Detect which cell encompasses the target text, then output its (X, Y) center coordinate. 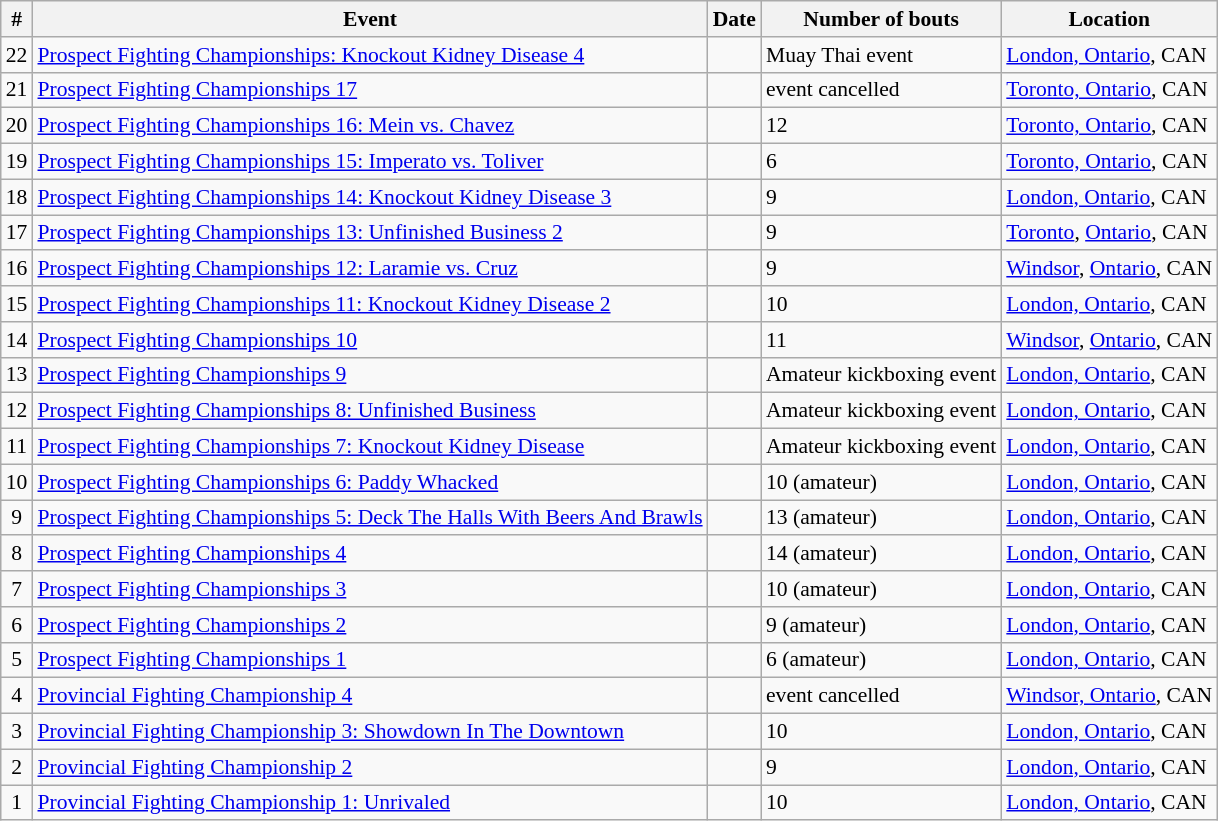
4 (17, 696)
Prospect Fighting Championships 4 (370, 554)
18 (17, 197)
Prospect Fighting Championships 15: Imperato vs. Toliver (370, 162)
8 (17, 554)
Number of bouts (881, 19)
2 (17, 767)
# (17, 19)
Prospect Fighting Championships 3 (370, 589)
Prospect Fighting Championships 6: Paddy Whacked (370, 482)
Prospect Fighting Championships 9 (370, 375)
21 (17, 90)
Prospect Fighting Championships 1 (370, 660)
15 (17, 304)
Prospect Fighting Championships 7: Knockout Kidney Disease (370, 447)
Provincial Fighting Championship 3: Showdown In The Downtown (370, 732)
Prospect Fighting Championships 11: Knockout Kidney Disease 2 (370, 304)
Date (734, 19)
Prospect Fighting Championships 12: Laramie vs. Cruz (370, 269)
Location (1109, 19)
Event (370, 19)
16 (17, 269)
Prospect Fighting Championships 8: Unfinished Business (370, 411)
17 (17, 233)
9 (amateur) (881, 625)
Muay Thai event (881, 55)
3 (17, 732)
Prospect Fighting Championships 16: Mein vs. Chavez (370, 126)
20 (17, 126)
Provincial Fighting Championship 1: Unrivaled (370, 803)
14 (amateur) (881, 554)
Prospect Fighting Championships 10 (370, 340)
13 (17, 375)
Prospect Fighting Championships 14: Knockout Kidney Disease 3 (370, 197)
Prospect Fighting Championships 2 (370, 625)
13 (amateur) (881, 518)
Prospect Fighting Championships 17 (370, 90)
Prospect Fighting Championships: Knockout Kidney Disease 4 (370, 55)
19 (17, 162)
Provincial Fighting Championship 4 (370, 696)
22 (17, 55)
Prospect Fighting Championships 13: Unfinished Business 2 (370, 233)
Provincial Fighting Championship 2 (370, 767)
5 (17, 660)
Prospect Fighting Championships 5: Deck The Halls With Beers And Brawls (370, 518)
6 (amateur) (881, 660)
14 (17, 340)
7 (17, 589)
1 (17, 803)
